Return the [X, Y] coordinate for the center point of the cell that contains the specified text.  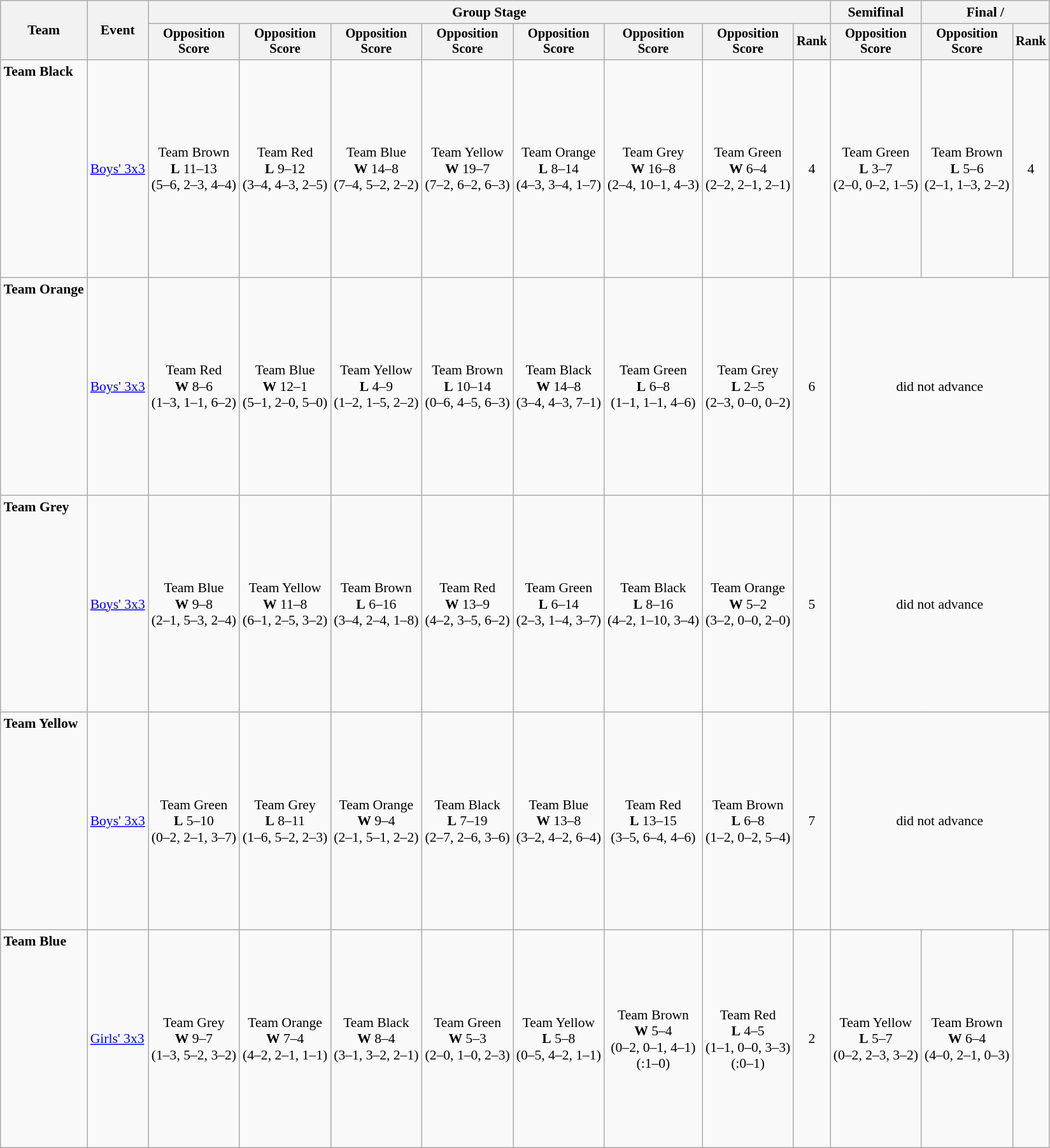
Team RedL 13–15(3–5, 6–4, 4–6) [653, 821]
Team RedL 4–5 (1–1, 0–0, 3–3)(:0–1) [748, 1039]
Team Blue [44, 1039]
Team BlackL 7–19(2–7, 2–6, 3–6) [467, 821]
Girls' 3x3 [118, 1039]
Team OrangeW 9–4(2–1, 5–1, 2–2) [376, 821]
Team BrownL 10–14(0–6, 4–5, 6–3) [467, 386]
Team GreenL 6–8(1–1, 1–1, 4–6) [653, 386]
Team BrownW 5–4 (0–2, 0–1, 4–1)(:1–0) [653, 1039]
Team BlackW 8–4(3–1, 3–2, 2–1) [376, 1039]
Team RedW 8–6(1–3, 1–1, 6–2) [194, 386]
2 [812, 1039]
Team GreenL 6–14(2–3, 1–4, 3–7) [559, 604]
Team BrownL 6–16(3–4, 2–4, 1–8) [376, 604]
Team BlackL 8–16(4–2, 1–10, 3–4) [653, 604]
Team BlackW 14–8(3–4, 4–3, 7–1) [559, 386]
5 [812, 604]
Team Grey [44, 604]
Team GreenW 6–4(2–2, 2–1, 2–1) [748, 169]
Team BlueW 12–1(5–1, 2–0, 5–0) [285, 386]
Semifinal [876, 12]
Team YellowL 5–7(0–2, 2–3, 3–2) [876, 1039]
Team OrangeL 8–14(4–3, 3–4, 1–7) [559, 169]
Team RedW 13–9(4–2, 3–5, 6–2) [467, 604]
Team BrownW 6–4(4–0, 2–1, 0–3) [967, 1039]
Team GreyW 16–8(2–4, 10–1, 4–3) [653, 169]
Team GreenL 5–10(0–2, 2–1, 3–7) [194, 821]
Final / [986, 12]
Team GreyL 2–5(2–3, 0–0, 0–2) [748, 386]
Team GreenL 3–7(2–0, 0–2, 1–5) [876, 169]
Team YellowL 5–8(0–5, 4–2, 1–1) [559, 1039]
Team BlueW 13–8(3–2, 4–2, 6–4) [559, 821]
Team Black [44, 169]
Team YellowL 4–9(1–2, 1–5, 2–2) [376, 386]
Event [118, 31]
Team OrangeW 5–2(3–2, 0–0, 2–0) [748, 604]
Team BrownL 6–8(1–2, 0–2, 5–4) [748, 821]
Team [44, 31]
Team OrangeW 7–4(4–2, 2–1, 1–1) [285, 1039]
Team BlueW 9–8(2–1, 5–3, 2–4) [194, 604]
Team BlueW 14–8(7–4, 5–2, 2–2) [376, 169]
7 [812, 821]
6 [812, 386]
Team YellowW 19–7(7–2, 6–2, 6–3) [467, 169]
Team Orange [44, 386]
Team GreenW 5–3(2–0, 1–0, 2–3) [467, 1039]
Team RedL 9–12(3–4, 4–3, 2–5) [285, 169]
Team YellowW 11–8(6–1, 2–5, 3–2) [285, 604]
Team BrownL 11–13(5–6, 2–3, 4–4) [194, 169]
Team GreyW 9–7(1–3, 5–2, 3–2) [194, 1039]
Team BrownL 5–6(2–1, 1–3, 2–2) [967, 169]
Team Yellow [44, 821]
Team GreyL 8–11(1–6, 5–2, 2–3) [285, 821]
Group Stage [489, 12]
